Return (X, Y) of the center of cell containing provided text 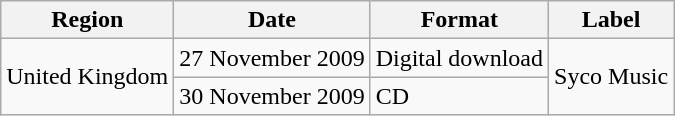
Date (272, 20)
Syco Music (612, 77)
Label (612, 20)
Digital download (459, 58)
United Kingdom (88, 77)
Format (459, 20)
Region (88, 20)
30 November 2009 (272, 96)
27 November 2009 (272, 58)
CD (459, 96)
